Capture the cell that displays the provided text and extract its [x, y] central coordinate. 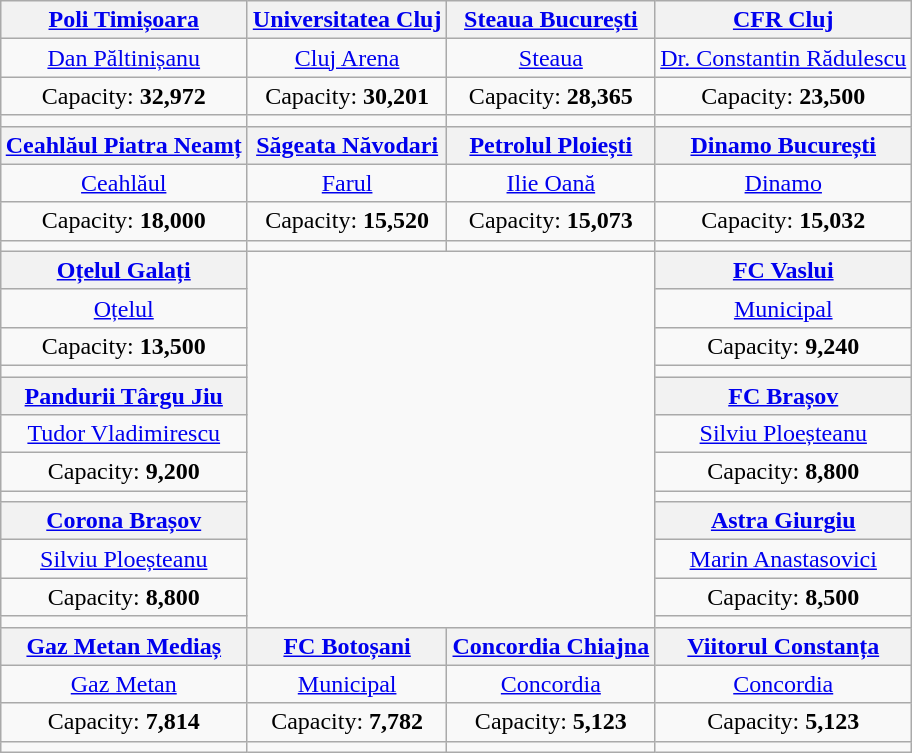
Cluj Arena [347, 58]
Viitorul Constanța [784, 646]
Dan Păltinișanu [124, 58]
Poli Timișoara [124, 20]
CFR Cluj [784, 20]
Ceahlăul Piatra Neamț [124, 145]
Capacity: 15,073 [551, 221]
Capacity: 9,240 [784, 346]
Gaz Metan [124, 684]
Capacity: 7,782 [347, 722]
Farul [347, 183]
Capacity: 32,972 [124, 96]
Capacity: 30,201 [347, 96]
Capacity: 7,814 [124, 722]
Gaz Metan Mediaș [124, 646]
Dr. Constantin Rădulescu [784, 58]
FC Vaslui [784, 270]
Tudor Vladimirescu [124, 434]
Capacity: 15,520 [347, 221]
Dinamo [784, 183]
Pandurii Târgu Jiu [124, 395]
Marin Anastasovici [784, 559]
Capacity: 23,500 [784, 96]
FC Brașov [784, 395]
Corona Brașov [124, 521]
Dinamo București [784, 145]
Steaua București [551, 20]
Oțelul Galați [124, 270]
Capacity: 9,200 [124, 472]
Universitatea Cluj [347, 20]
Capacity: 28,365 [551, 96]
Astra Giurgiu [784, 521]
Capacity: 18,000 [124, 221]
Capacity: 13,500 [124, 346]
Ilie Oană [551, 183]
Săgeata Năvodari [347, 145]
Petrolul Ploiești [551, 145]
Capacity: 8,500 [784, 597]
Ceahlăul [124, 183]
Capacity: 15,032 [784, 221]
Steaua [551, 58]
Oțelul [124, 308]
FC Botoșani [347, 646]
Concordia Chiajna [551, 646]
